Find where the given text appears and provide that cell's center as (X, Y) coordinate. 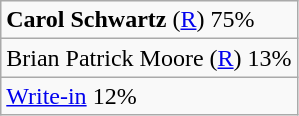
Write-in 12% (149, 96)
Brian Patrick Moore (R) 13% (149, 58)
Carol Schwartz (R) 75% (149, 20)
